For the text-containing cell, return its midpoint in (x, y) coordinate format. 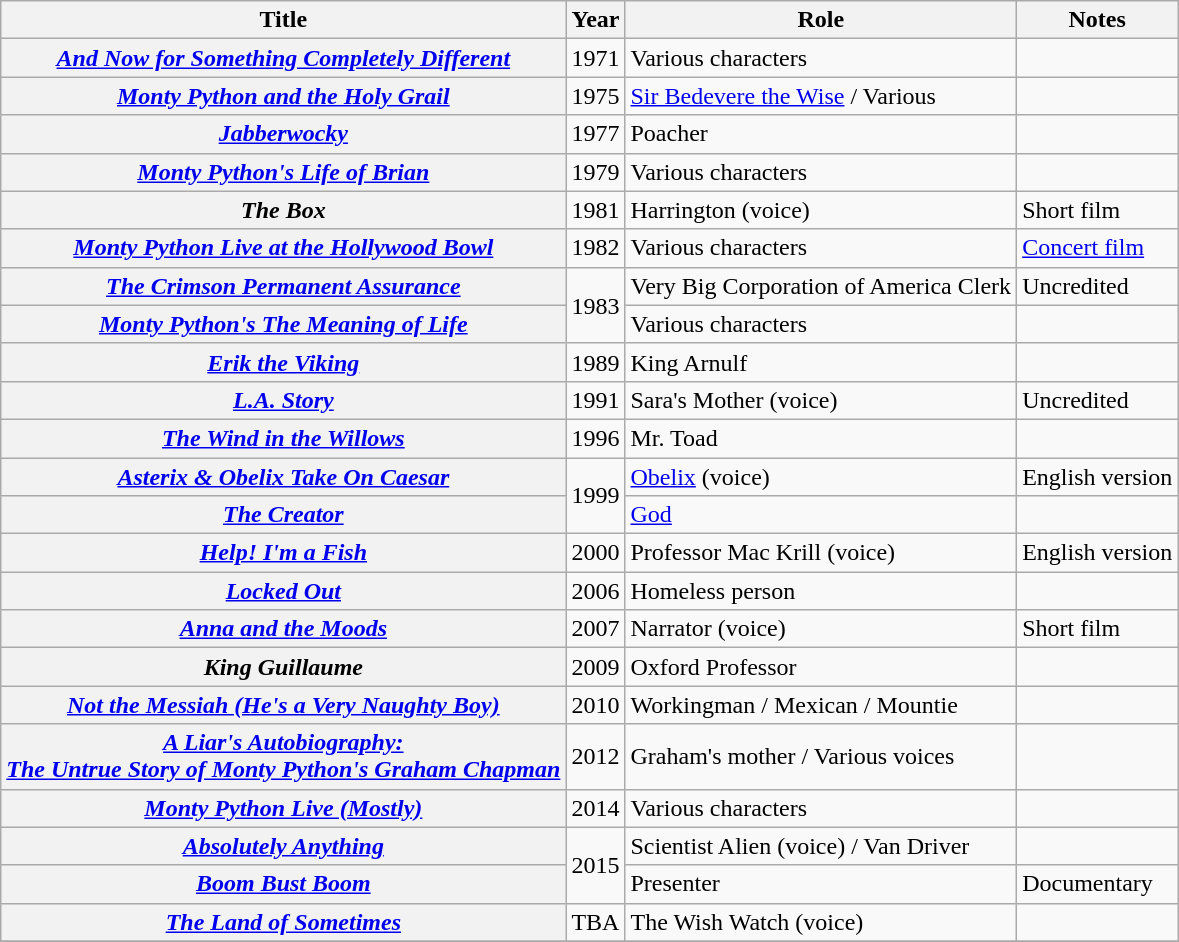
2012 (596, 756)
Notes (1098, 20)
1991 (596, 400)
King Arnulf (821, 362)
Monty Python's The Meaning of Life (284, 324)
Sir Bedevere the Wise / Various (821, 96)
Scientist Alien (voice) / Van Driver (821, 846)
Monty Python's Life of Brian (284, 172)
Monty Python and the Holy Grail (284, 96)
Homeless person (821, 591)
2007 (596, 629)
Not the Messiah (He's a Very Naughty Boy) (284, 705)
Oxford Professor (821, 667)
Documentary (1098, 884)
Mr. Toad (821, 438)
The Creator (284, 515)
Erik the Viking (284, 362)
Workingman / Mexican / Mountie (821, 705)
And Now for Something Completely Different (284, 58)
A Liar's Autobiography:The Untrue Story of Monty Python's Graham Chapman (284, 756)
2006 (596, 591)
1981 (596, 210)
1999 (596, 496)
1983 (596, 305)
Asterix & Obelix Take On Caesar (284, 477)
2000 (596, 553)
Professor Mac Krill (voice) (821, 553)
Locked Out (284, 591)
TBA (596, 922)
2015 (596, 865)
1977 (596, 134)
Obelix (voice) (821, 477)
Narrator (voice) (821, 629)
Monty Python Live (Mostly) (284, 808)
The Box (284, 210)
1979 (596, 172)
2014 (596, 808)
1971 (596, 58)
The Wish Watch (voice) (821, 922)
Role (821, 20)
2010 (596, 705)
1989 (596, 362)
1982 (596, 248)
L.A. Story (284, 400)
Help! I'm a Fish (284, 553)
Monty Python Live at the Hollywood Bowl (284, 248)
1996 (596, 438)
Absolutely Anything (284, 846)
King Guillaume (284, 667)
Sara's Mother (voice) (821, 400)
God (821, 515)
2009 (596, 667)
The Land of Sometimes (284, 922)
Presenter (821, 884)
Boom Bust Boom (284, 884)
Title (284, 20)
1975 (596, 96)
Graham's mother / Various voices (821, 756)
Concert film (1098, 248)
Poacher (821, 134)
Year (596, 20)
The Crimson Permanent Assurance (284, 286)
The Wind in the Willows (284, 438)
Harrington (voice) (821, 210)
Very Big Corporation of America Clerk (821, 286)
Jabberwocky (284, 134)
Anna and the Moods (284, 629)
